Output the [x, y] coordinate of the center of the cell containing the given text.  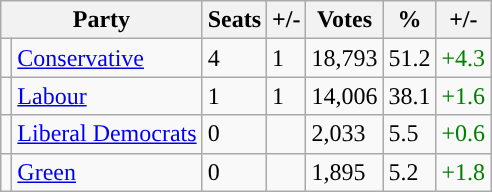
2,033 [344, 134]
5.5 [410, 134]
18,793 [344, 58]
% [410, 20]
51.2 [410, 58]
+1.8 [464, 172]
+1.6 [464, 96]
+0.6 [464, 134]
38.1 [410, 96]
Labour [107, 96]
Votes [344, 20]
+4.3 [464, 58]
5.2 [410, 172]
Seats [234, 20]
Party [102, 20]
4 [234, 58]
Green [107, 172]
Conservative [107, 58]
Liberal Democrats [107, 134]
14,006 [344, 96]
1,895 [344, 172]
